Identify which cell holds the provided text, then report its (x, y) central coordinate. 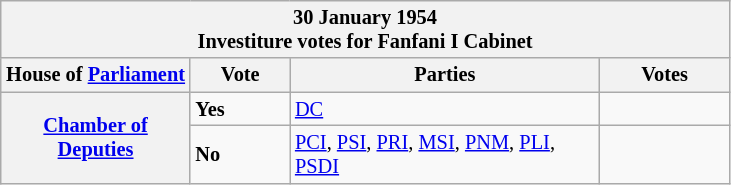
Parties (445, 75)
DC (445, 109)
Vote (240, 75)
Chamber of Deputies (96, 138)
No (240, 154)
House of Parliament (96, 75)
Votes (665, 75)
PCI, PSI, PRI, MSI, PNM, PLI, PSDI (445, 154)
30 January 1954Investiture votes for Fanfani I Cabinet (366, 29)
Yes (240, 109)
